Provide the (X, Y) coordinate of the cell's center where the given text is located.  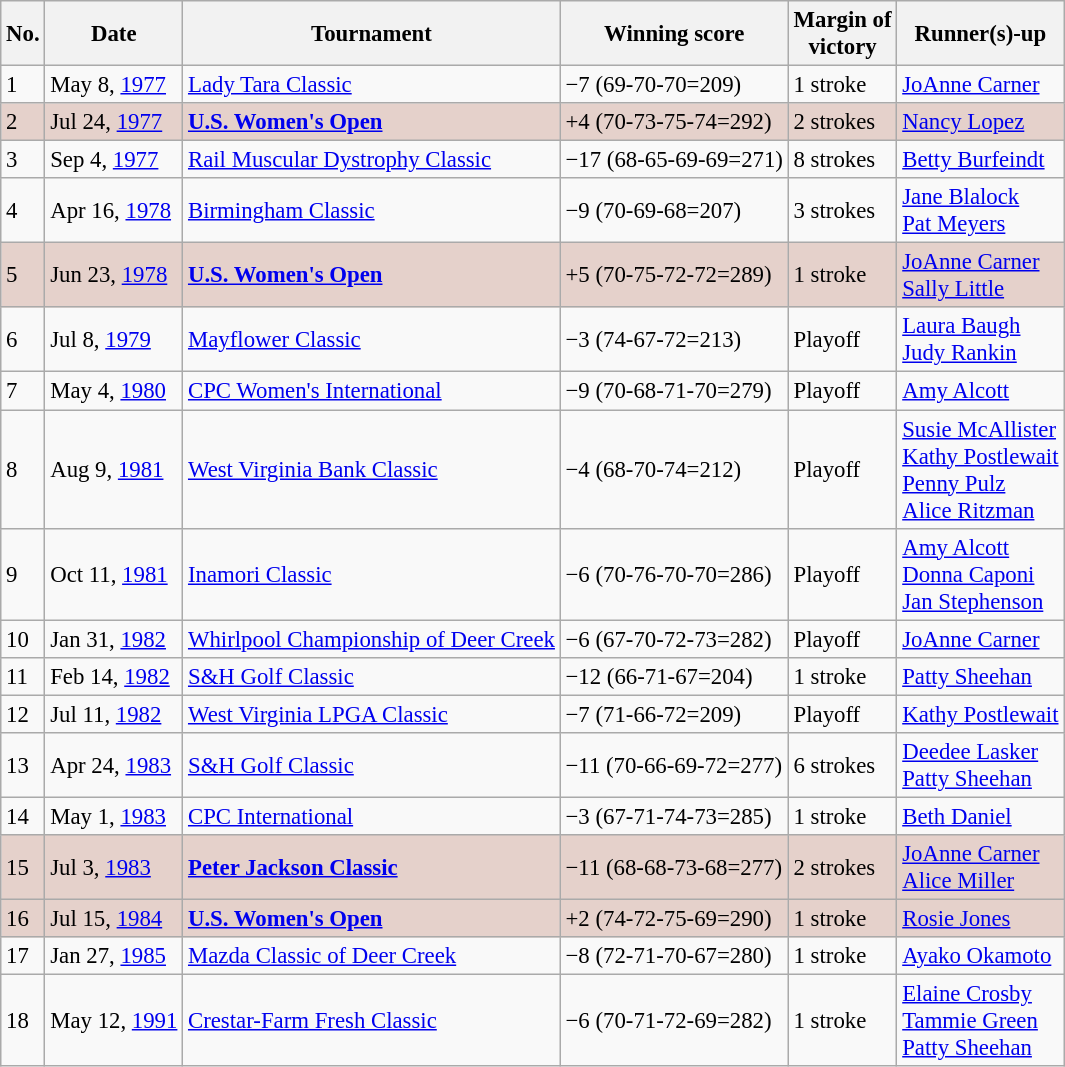
Jul 8, 1979 (114, 340)
Jan 27, 1985 (114, 956)
Feb 14, 1982 (114, 676)
+5 (70-75-72-72=289) (674, 276)
Apr 16, 1978 (114, 210)
−12 (66-71-67=204) (674, 676)
4 (23, 210)
Patty Sheehan (980, 676)
JoAnne Carner Sally Little (980, 276)
Lady Tara Classic (372, 85)
May 8, 1977 (114, 85)
3 (23, 160)
12 (23, 714)
Laura Baugh Judy Rankin (980, 340)
Apr 24, 1983 (114, 766)
16 (23, 918)
Jul 11, 1982 (114, 714)
−3 (67-71-74-73=285) (674, 816)
Whirlpool Championship of Deer Creek (372, 639)
Birmingham Classic (372, 210)
−6 (70-71-72-69=282) (674, 1021)
1 (23, 85)
11 (23, 676)
Kathy Postlewait (980, 714)
15 (23, 868)
Jane Blalock Pat Meyers (980, 210)
Ayako Okamoto (980, 956)
5 (23, 276)
6 strokes (842, 766)
Sep 4, 1977 (114, 160)
Nancy Lopez (980, 122)
JoAnne Carner Alice Miller (980, 868)
West Virginia Bank Classic (372, 470)
Jun 23, 1978 (114, 276)
7 (23, 391)
CPC International (372, 816)
6 (23, 340)
Margin ofvictory (842, 34)
Oct 11, 1981 (114, 574)
Date (114, 34)
Rail Muscular Dystrophy Classic (372, 160)
Deedee Lasker Patty Sheehan (980, 766)
May 1, 1983 (114, 816)
8 (23, 470)
Betty Burfeindt (980, 160)
Jan 31, 1982 (114, 639)
10 (23, 639)
8 strokes (842, 160)
Jul 24, 1977 (114, 122)
Jul 3, 1983 (114, 868)
Beth Daniel (980, 816)
Aug 9, 1981 (114, 470)
Mazda Classic of Deer Creek (372, 956)
Winning score (674, 34)
2 (23, 122)
9 (23, 574)
17 (23, 956)
−4 (68-70-74=212) (674, 470)
3 strokes (842, 210)
Rosie Jones (980, 918)
Amy Alcott (980, 391)
−17 (68-65-69-69=271) (674, 160)
May 12, 1991 (114, 1021)
Runner(s)-up (980, 34)
No. (23, 34)
Crestar-Farm Fresh Classic (372, 1021)
18 (23, 1021)
Amy Alcott Donna Caponi Jan Stephenson (980, 574)
+4 (70-73-75-74=292) (674, 122)
May 4, 1980 (114, 391)
−8 (72-71-70-67=280) (674, 956)
+2 (74-72-75-69=290) (674, 918)
Susie McAllister Kathy Postlewait Penny Pulz Alice Ritzman (980, 470)
−3 (74-67-72=213) (674, 340)
West Virginia LPGA Classic (372, 714)
−6 (70-76-70-70=286) (674, 574)
−9 (70-69-68=207) (674, 210)
CPC Women's International (372, 391)
−6 (67-70-72-73=282) (674, 639)
Elaine Crosby Tammie Green Patty Sheehan (980, 1021)
Mayflower Classic (372, 340)
Inamori Classic (372, 574)
13 (23, 766)
Jul 15, 1984 (114, 918)
−7 (69-70-70=209) (674, 85)
−11 (70-66-69-72=277) (674, 766)
−7 (71-66-72=209) (674, 714)
−11 (68-68-73-68=277) (674, 868)
14 (23, 816)
Peter Jackson Classic (372, 868)
Tournament (372, 34)
−9 (70-68-71-70=279) (674, 391)
